Extract the [x, y] coordinate from the center of the cell holding the provided text.  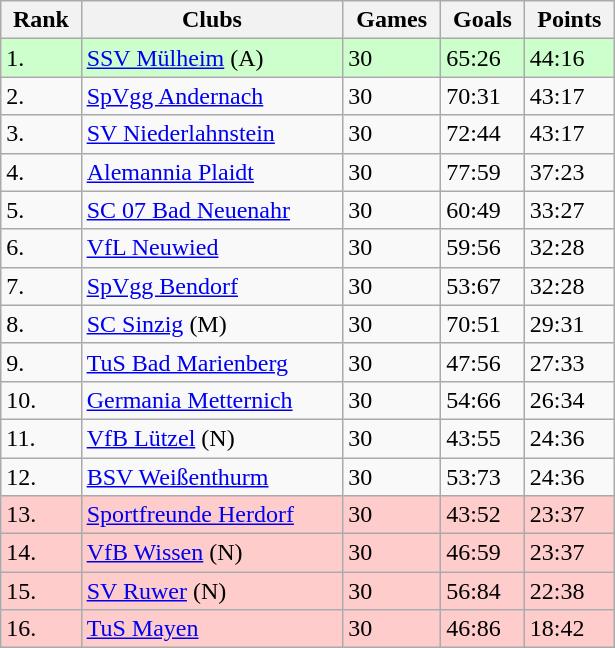
43:52 [483, 515]
47:56 [483, 362]
26:34 [569, 400]
7. [41, 286]
SpVgg Bendorf [212, 286]
1. [41, 58]
22:38 [569, 591]
43:55 [483, 438]
Alemannia Plaidt [212, 172]
65:26 [483, 58]
9. [41, 362]
Sportfreunde Herdorf [212, 515]
Rank [41, 20]
14. [41, 553]
VfB Lützel (N) [212, 438]
Clubs [212, 20]
37:23 [569, 172]
72:44 [483, 134]
27:33 [569, 362]
44:16 [569, 58]
53:73 [483, 477]
SC 07 Bad Neuenahr [212, 210]
33:27 [569, 210]
77:59 [483, 172]
29:31 [569, 324]
2. [41, 96]
SC Sinzig (M) [212, 324]
46:86 [483, 629]
Germania Metternich [212, 400]
10. [41, 400]
TuS Bad Marienberg [212, 362]
SV Ruwer (N) [212, 591]
15. [41, 591]
11. [41, 438]
Games [392, 20]
VfB Wissen (N) [212, 553]
16. [41, 629]
TuS Mayen [212, 629]
4. [41, 172]
VfL Neuwied [212, 248]
6. [41, 248]
70:51 [483, 324]
Points [569, 20]
3. [41, 134]
53:67 [483, 286]
SpVgg Andernach [212, 96]
60:49 [483, 210]
18:42 [569, 629]
SSV Mülheim (A) [212, 58]
13. [41, 515]
Goals [483, 20]
59:56 [483, 248]
5. [41, 210]
54:66 [483, 400]
SV Niederlahnstein [212, 134]
12. [41, 477]
46:59 [483, 553]
70:31 [483, 96]
8. [41, 324]
56:84 [483, 591]
BSV Weißenthurm [212, 477]
